Detect which cell encompasses the target text, then output its [X, Y] center coordinate. 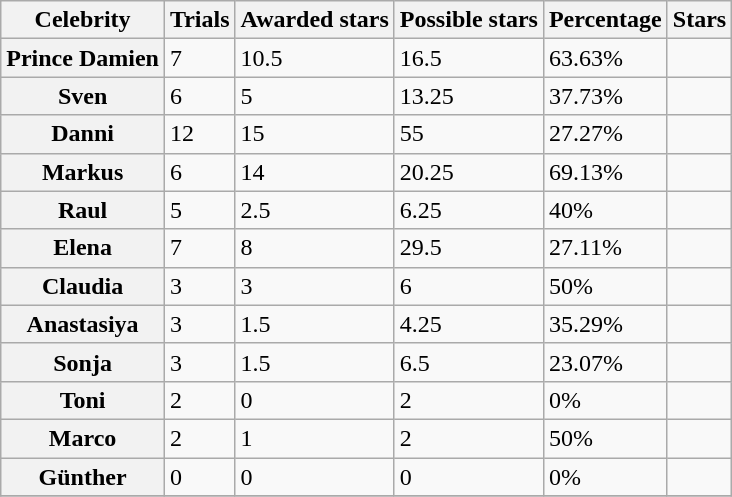
Celebrity [83, 20]
Markus [83, 172]
69.13% [605, 172]
29.5 [468, 248]
16.5 [468, 58]
63.63% [605, 58]
Sven [83, 96]
Danni [83, 134]
14 [314, 172]
12 [200, 134]
Sonja [83, 362]
27.11% [605, 248]
Stars [699, 20]
Trials [200, 20]
27.27% [605, 134]
2.5 [314, 210]
15 [314, 134]
Claudia [83, 286]
Possible stars [468, 20]
6.25 [468, 210]
Elena [83, 248]
1 [314, 438]
40% [605, 210]
37.73% [605, 96]
Günther [83, 477]
23.07% [605, 362]
55 [468, 134]
6.5 [468, 362]
Marco [83, 438]
10.5 [314, 58]
Awarded stars [314, 20]
Percentage [605, 20]
Anastasiya [83, 324]
4.25 [468, 324]
8 [314, 248]
Prince Damien [83, 58]
35.29% [605, 324]
Toni [83, 400]
Raul [83, 210]
20.25 [468, 172]
13.25 [468, 96]
